Find where the given text appears and provide that cell's center as [X, Y] coordinate. 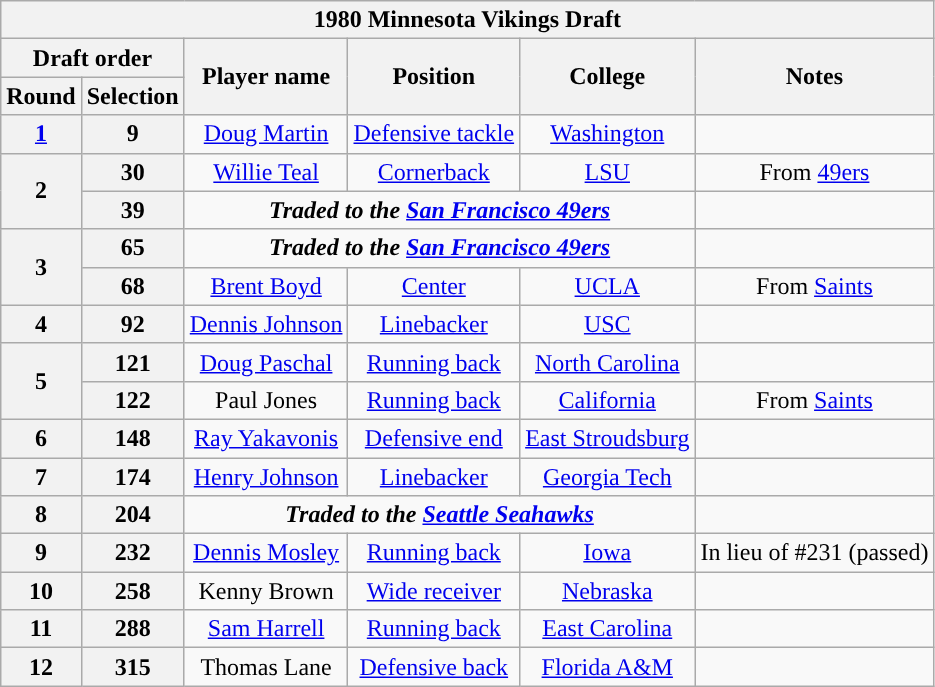
Wide receiver [434, 591]
30 [132, 172]
Defensive back [434, 667]
Washington [608, 134]
Georgia Tech [608, 477]
Kenny Brown [266, 591]
8 [41, 515]
Iowa [608, 553]
6 [41, 438]
Ray Yakavonis [266, 438]
92 [132, 324]
4 [41, 324]
Player name [266, 77]
232 [132, 553]
Henry Johnson [266, 477]
204 [132, 515]
39 [132, 210]
Florida A&M [608, 667]
Brent Boyd [266, 286]
Sam Harrell [266, 629]
315 [132, 667]
Draft order [92, 58]
Selection [132, 96]
Nebraska [608, 591]
Doug Paschal [266, 362]
121 [132, 362]
2 [41, 191]
Dennis Johnson [266, 324]
148 [132, 438]
Round [41, 96]
UCLA [608, 286]
Thomas Lane [266, 667]
258 [132, 591]
10 [41, 591]
7 [41, 477]
5 [41, 381]
USC [608, 324]
1980 Minnesota Vikings Draft [468, 20]
Center [434, 286]
Position [434, 77]
Paul Jones [266, 400]
Defensive end [434, 438]
122 [132, 400]
From 49ers [814, 172]
East Carolina [608, 629]
Willie Teal [266, 172]
11 [41, 629]
288 [132, 629]
174 [132, 477]
LSU [608, 172]
12 [41, 667]
Cornerback [434, 172]
In lieu of #231 (passed) [814, 553]
College [608, 77]
East Stroudsburg [608, 438]
1 [41, 134]
Traded to the Seattle Seahawks [440, 515]
68 [132, 286]
Dennis Mosley [266, 553]
Defensive tackle [434, 134]
North Carolina [608, 362]
Notes [814, 77]
65 [132, 248]
California [608, 400]
3 [41, 267]
Doug Martin [266, 134]
